Provide the (x, y) coordinate of the cell's center where the given text is located.  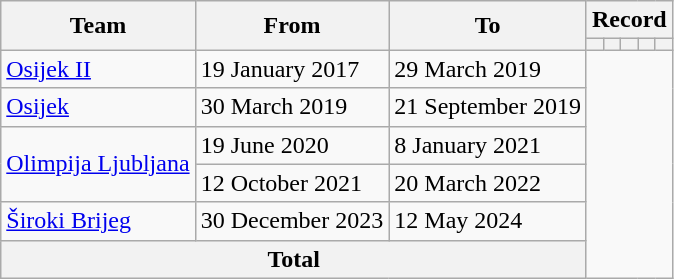
To (488, 26)
12 May 2024 (488, 221)
19 January 2017 (292, 69)
12 October 2021 (292, 183)
Osijek (98, 107)
Olimpija Ljubljana (98, 164)
20 March 2022 (488, 183)
29 March 2019 (488, 69)
30 December 2023 (292, 221)
Total (294, 259)
8 January 2021 (488, 145)
Record (629, 20)
Team (98, 26)
19 June 2020 (292, 145)
From (292, 26)
Osijek II (98, 69)
30 March 2019 (292, 107)
21 September 2019 (488, 107)
Široki Brijeg (98, 221)
